Capture the cell that displays the provided text and extract its (x, y) central coordinate. 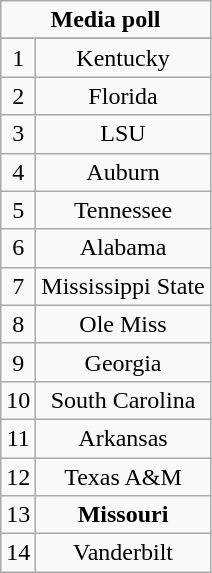
8 (18, 324)
3 (18, 134)
Alabama (123, 248)
South Carolina (123, 400)
5 (18, 210)
11 (18, 438)
Texas A&M (123, 477)
Kentucky (123, 58)
Georgia (123, 362)
Vanderbilt (123, 553)
10 (18, 400)
Arkansas (123, 438)
Mississippi State (123, 286)
1 (18, 58)
Auburn (123, 172)
4 (18, 172)
14 (18, 553)
Missouri (123, 515)
Florida (123, 96)
LSU (123, 134)
9 (18, 362)
13 (18, 515)
Ole Miss (123, 324)
2 (18, 96)
7 (18, 286)
Tennessee (123, 210)
6 (18, 248)
Media poll (106, 20)
12 (18, 477)
